Search for the cell housing the specified text and yield its (x, y) center coordinate. 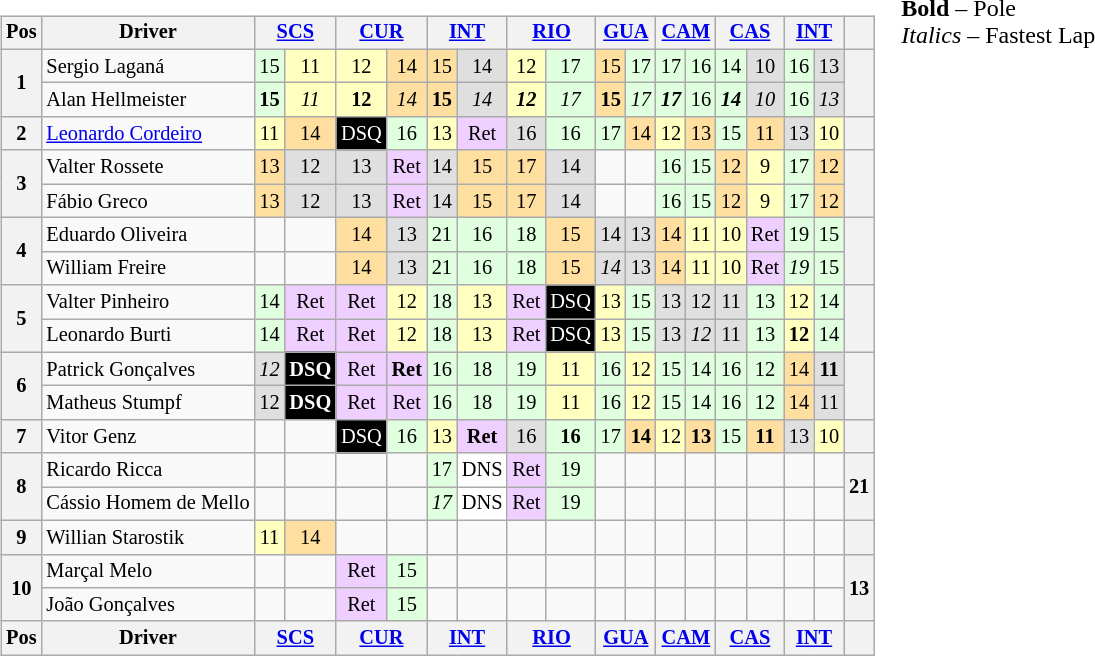
8 (21, 486)
7 (21, 437)
Eduardo Oliveira (148, 235)
4 (21, 252)
Cássio Homem de Mello (148, 504)
Ricardo Ricca (148, 470)
6 (21, 386)
Fábio Greco (148, 201)
2 (21, 134)
Marçal Melo (148, 571)
Valter Pinheiro (148, 302)
Patrick Gonçalves (148, 369)
5 (21, 318)
Sergio Laganá (148, 66)
William Freire (148, 268)
3 (21, 184)
Leonardo Cordeiro (148, 134)
Willian Starostik (148, 537)
Valter Rossete (148, 167)
João Gonçalves (148, 605)
Leonardo Burti (148, 336)
Alan Hellmeister (148, 100)
Vitor Genz (148, 437)
Matheus Stumpf (148, 403)
1 (21, 82)
